Find where the given text appears and provide that cell's center as [x, y] coordinate. 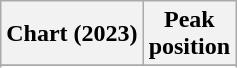
Peakposition [189, 34]
Chart (2023) [72, 34]
